Return [x, y] of the center of cell containing provided text 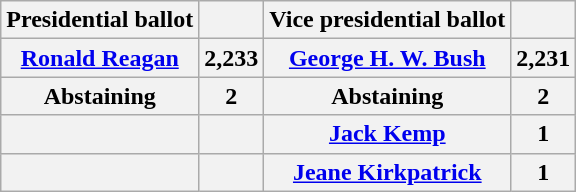
2,233 [232, 58]
Jack Kemp [388, 134]
2,231 [544, 58]
George H. W. Bush [388, 58]
Presidential ballot [100, 20]
Vice presidential ballot [388, 20]
Ronald Reagan [100, 58]
Jeane Kirkpatrick [388, 172]
